Detect which cell encompasses the target text, then output its (x, y) center coordinate. 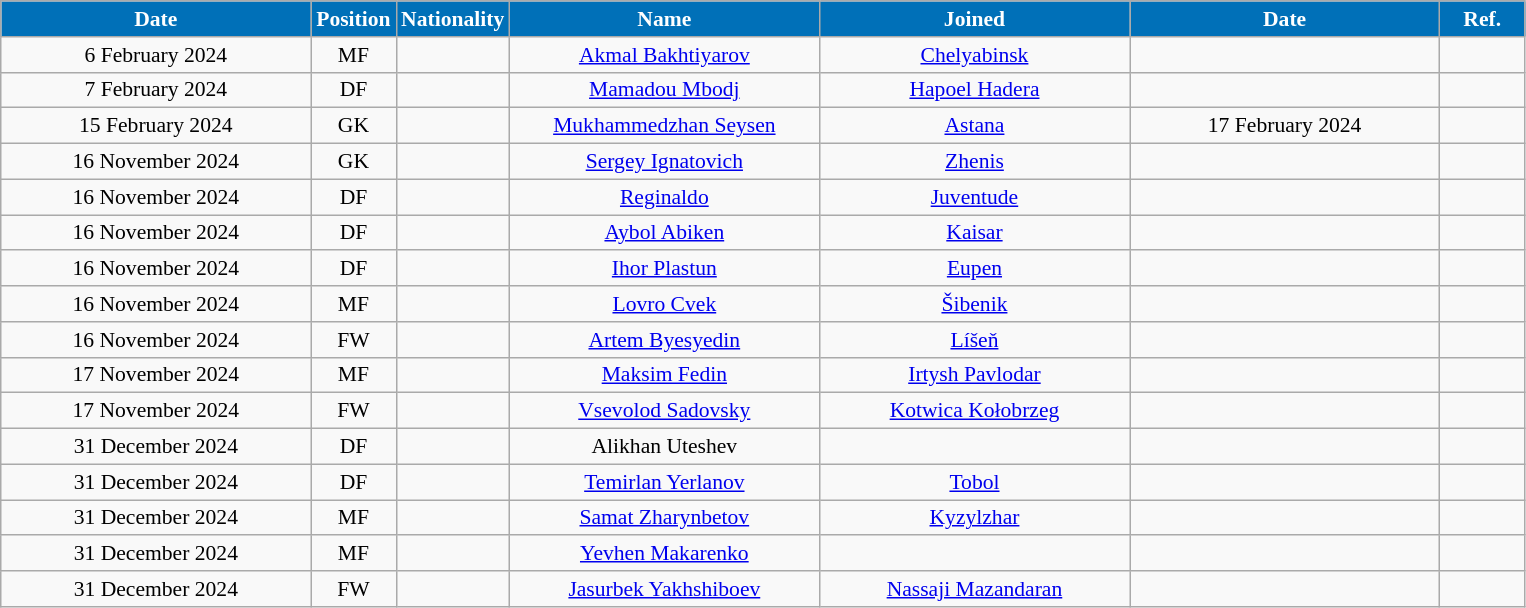
Jasurbek Yakhshiboev (664, 589)
Eupen (974, 269)
Kyzylzhar (974, 518)
Astana (974, 126)
6 February 2024 (156, 55)
Aybol Abiken (664, 233)
Mamadou Mbodj (664, 90)
Alikhan Uteshev (664, 447)
Temirlan Yerlanov (664, 482)
Tobol (974, 482)
Ihor Plastun (664, 269)
15 February 2024 (156, 126)
Kaisar (974, 233)
Reginaldo (664, 197)
Mukhammedzhan Seysen (664, 126)
Ref. (1482, 19)
Akmal Bakhtiyarov (664, 55)
Zhenis (974, 162)
Hapoel Hadera (974, 90)
Kotwica Kołobrzeg (974, 411)
Name (664, 19)
17 February 2024 (1285, 126)
Chelyabinsk (974, 55)
Nationality (452, 19)
7 February 2024 (156, 90)
Lovro Cvek (664, 304)
Artem Byesyedin (664, 340)
Líšeň (974, 340)
Samat Zharynbetov (664, 518)
Juventude (974, 197)
Šibenik (974, 304)
Joined (974, 19)
Yevhen Makarenko (664, 554)
Nassaji Mazandaran (974, 589)
Sergey Ignatovich (664, 162)
Vsevolod Sadovsky (664, 411)
Maksim Fedin (664, 375)
Irtysh Pavlodar (974, 375)
Position (354, 19)
